Output the [X, Y] coordinate of the center of the cell containing the given text.  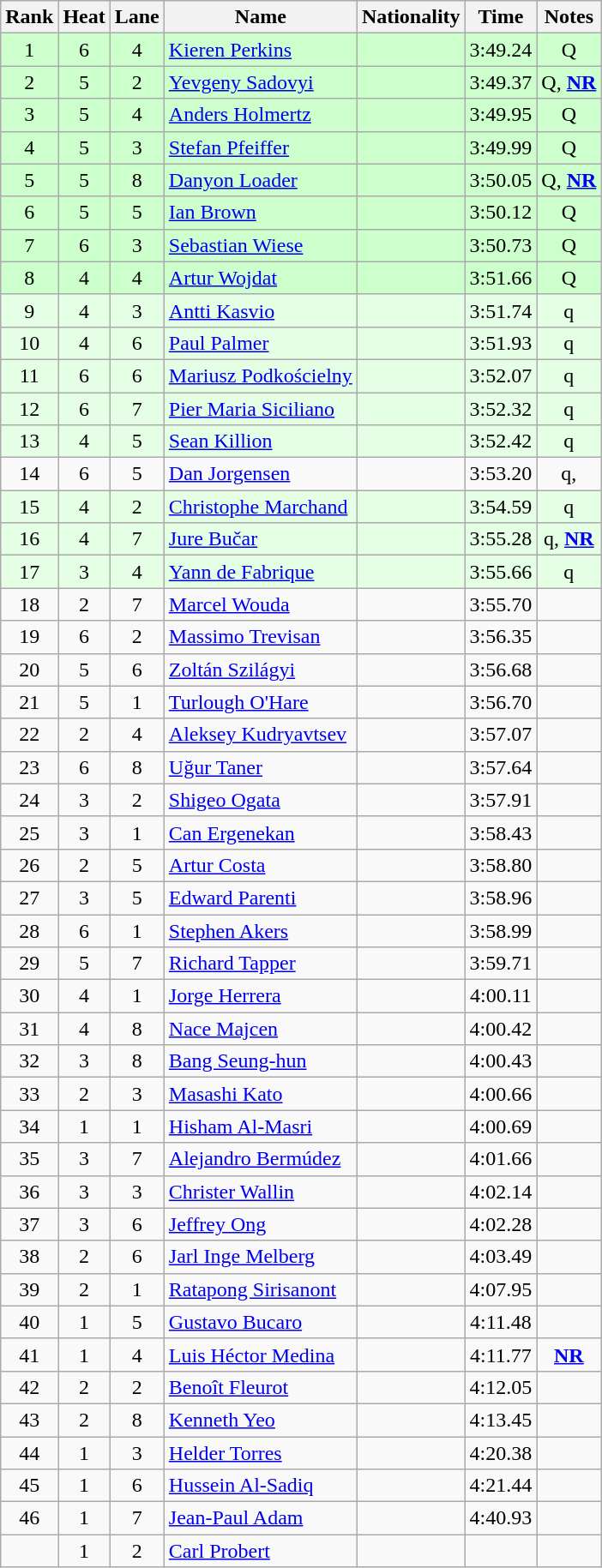
22 [29, 735]
Hussein Al-Sadiq [261, 1486]
Lane [137, 17]
4:00.42 [501, 1029]
43 [29, 1420]
23 [29, 767]
3:57.07 [501, 735]
45 [29, 1486]
42 [29, 1387]
3:57.91 [501, 800]
Helder Torres [261, 1453]
Danyon Loader [261, 180]
Gustavo Bucaro [261, 1322]
3:55.66 [501, 572]
Ian Brown [261, 213]
3:57.64 [501, 767]
Name [261, 17]
4:01.66 [501, 1159]
Christer Wallin [261, 1192]
46 [29, 1518]
3:50.12 [501, 213]
4:20.38 [501, 1453]
Zoltán Szilágyi [261, 670]
40 [29, 1322]
4:00.43 [501, 1061]
Stephen Akers [261, 930]
4:02.14 [501, 1192]
3:49.95 [501, 115]
4:07.95 [501, 1289]
Can Ergenekan [261, 832]
38 [29, 1257]
3:50.73 [501, 245]
44 [29, 1453]
Yann de Fabrique [261, 572]
13 [29, 442]
37 [29, 1224]
Stefan Pfeiffer [261, 147]
Jarl Inge Melberg [261, 1257]
11 [29, 375]
3:49.24 [501, 50]
Artur Wojdat [261, 278]
Sean Killion [261, 442]
q, NR [569, 539]
Yevgeny Sadovyi [261, 82]
28 [29, 930]
3:56.68 [501, 670]
Dan Jorgensen [261, 474]
14 [29, 474]
3:51.93 [501, 343]
36 [29, 1192]
Bang Seung-hun [261, 1061]
Luis Héctor Medina [261, 1355]
Richard Tapper [261, 964]
19 [29, 637]
9 [29, 310]
21 [29, 702]
10 [29, 343]
Antti Kasvio [261, 310]
34 [29, 1126]
25 [29, 832]
Hisham Al-Masri [261, 1126]
4:02.28 [501, 1224]
Jean-Paul Adam [261, 1518]
3:51.74 [501, 310]
3:51.66 [501, 278]
41 [29, 1355]
Kieren Perkins [261, 50]
18 [29, 604]
Anders Holmertz [261, 115]
Benoît Fleurot [261, 1387]
4:11.48 [501, 1322]
Rank [29, 17]
Nace Majcen [261, 1029]
33 [29, 1094]
Alejandro Bermúdez [261, 1159]
Mariusz Podkościelny [261, 375]
Nationality [411, 17]
Massimo Trevisan [261, 637]
Marcel Wouda [261, 604]
3:59.71 [501, 964]
24 [29, 800]
Aleksey Kudryavtsev [261, 735]
Kenneth Yeo [261, 1420]
3:56.70 [501, 702]
Jorge Herrera [261, 996]
4:13.45 [501, 1420]
29 [29, 964]
NR [569, 1355]
4:12.05 [501, 1387]
15 [29, 507]
Notes [569, 17]
Pier Maria Siciliano [261, 409]
3:52.32 [501, 409]
Artur Costa [261, 865]
3:58.43 [501, 832]
Christophe Marchand [261, 507]
3:55.70 [501, 604]
3:53.20 [501, 474]
3:50.05 [501, 180]
Turlough O'Hare [261, 702]
Time [501, 17]
20 [29, 670]
Edward Parenti [261, 898]
4:00.11 [501, 996]
3:58.99 [501, 930]
4:00.69 [501, 1126]
Ratapong Sirisanont [261, 1289]
Heat [84, 17]
Sebastian Wiese [261, 245]
Paul Palmer [261, 343]
3:52.42 [501, 442]
30 [29, 996]
32 [29, 1061]
4:11.77 [501, 1355]
3:55.28 [501, 539]
3:56.35 [501, 637]
q, [569, 474]
3:52.07 [501, 375]
Uğur Taner [261, 767]
Jure Bučar [261, 539]
27 [29, 898]
4:40.93 [501, 1518]
3:49.37 [501, 82]
Shigeo Ogata [261, 800]
3:58.96 [501, 898]
Jeffrey Ong [261, 1224]
4:00.66 [501, 1094]
4:21.44 [501, 1486]
3:54.59 [501, 507]
39 [29, 1289]
Masashi Kato [261, 1094]
12 [29, 409]
35 [29, 1159]
17 [29, 572]
4:03.49 [501, 1257]
31 [29, 1029]
26 [29, 865]
Carl Probert [261, 1551]
16 [29, 539]
3:49.99 [501, 147]
3:58.80 [501, 865]
